Find where the given text appears and provide that cell's center as (x, y) coordinate. 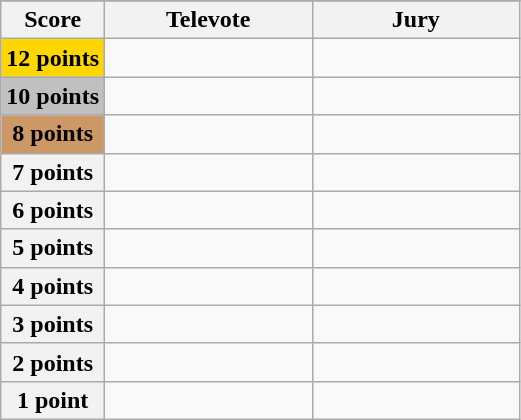
8 points (53, 134)
6 points (53, 210)
12 points (53, 58)
7 points (53, 172)
Jury (416, 20)
3 points (53, 324)
Score (53, 20)
5 points (53, 248)
10 points (53, 96)
4 points (53, 286)
2 points (53, 362)
1 point (53, 400)
Televote (209, 20)
